From the cell containing the given text, extract its center point as (x, y) coordinate. 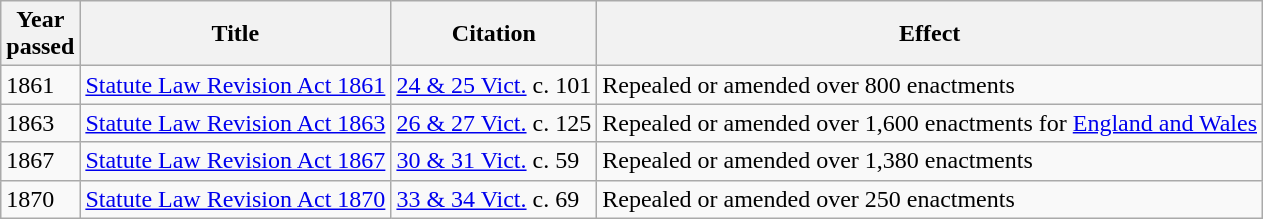
30 & 31 Vict. c. 59 (494, 161)
1870 (40, 199)
Statute Law Revision Act 1870 (236, 199)
Repealed or amended over 1,600 enactments for England and Wales (930, 123)
Title (236, 34)
33 & 34 Vict. c. 69 (494, 199)
1863 (40, 123)
Statute Law Revision Act 1867 (236, 161)
Repealed or amended over 1,380 enactments (930, 161)
Yearpassed (40, 34)
1861 (40, 85)
1867 (40, 161)
Effect (930, 34)
Statute Law Revision Act 1863 (236, 123)
Repealed or amended over 800 enactments (930, 85)
Repealed or amended over 250 enactments (930, 199)
26 & 27 Vict. c. 125 (494, 123)
Statute Law Revision Act 1861 (236, 85)
Citation (494, 34)
24 & 25 Vict. c. 101 (494, 85)
